Return the (X, Y) coordinate for the center point of the cell that contains the specified text.  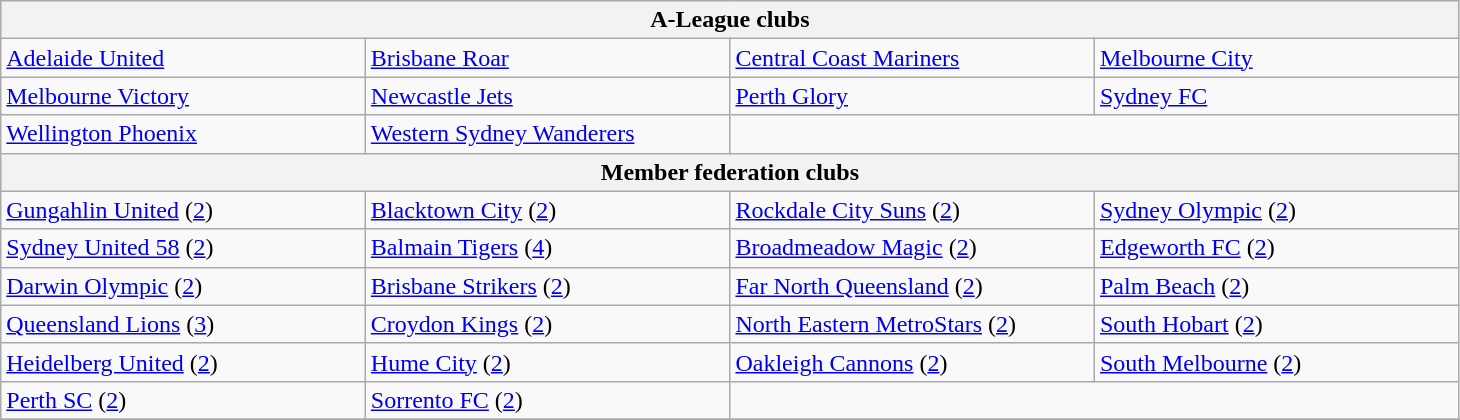
Rockdale City Suns (2) (912, 210)
North Eastern MetroStars (2) (912, 324)
Far North Queensland (2) (912, 286)
Adelaide United (184, 58)
Western Sydney Wanderers (548, 134)
Darwin Olympic (2) (184, 286)
Brisbane Roar (548, 58)
Queensland Lions (3) (184, 324)
Brisbane Strikers (2) (548, 286)
Edgeworth FC (2) (1276, 248)
Member federation clubs (730, 172)
Melbourne Victory (184, 96)
Wellington Phoenix (184, 134)
Melbourne City (1276, 58)
Broadmeadow Magic (2) (912, 248)
Newcastle Jets (548, 96)
Gungahlin United (2) (184, 210)
Perth SC (2) (184, 400)
Perth Glory (912, 96)
South Melbourne (2) (1276, 362)
Croydon Kings (2) (548, 324)
Oakleigh Cannons (2) (912, 362)
Hume City (2) (548, 362)
South Hobart (2) (1276, 324)
Sydney United 58 (2) (184, 248)
Central Coast Mariners (912, 58)
Sydney FC (1276, 96)
Palm Beach (2) (1276, 286)
Balmain Tigers (4) (548, 248)
Heidelberg United (2) (184, 362)
Blacktown City (2) (548, 210)
Sydney Olympic (2) (1276, 210)
A-League clubs (730, 20)
Sorrento FC (2) (548, 400)
